Find where the given text appears and provide that cell's center as [X, Y] coordinate. 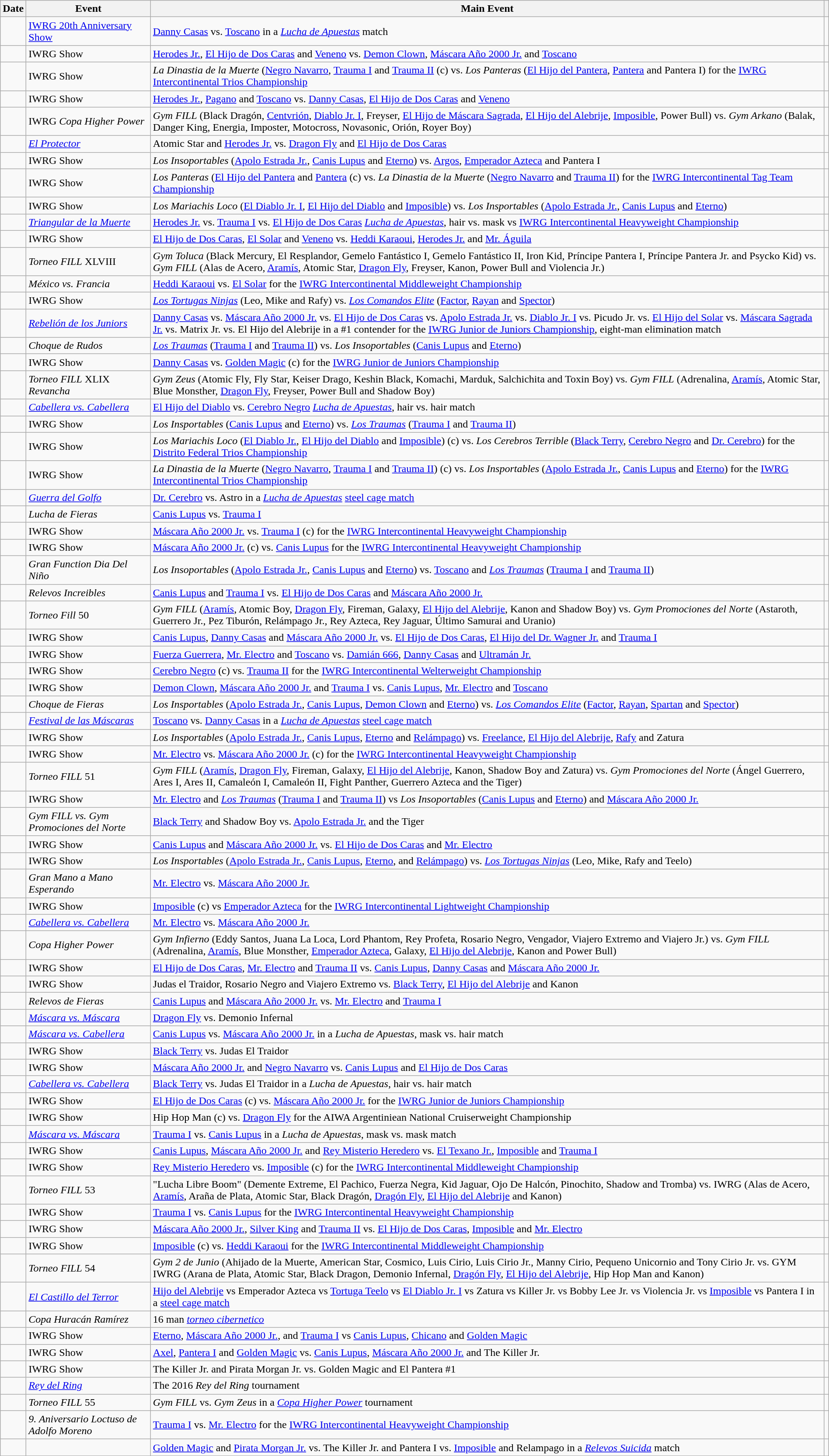
9. Aniversario Loctuso de Adolfo Moreno [88, 1425]
Torneo FILL 51 [88, 776]
Los Traumas (Trauma I and Trauma II) vs. Los Insoportables (Canis Lupus and Eterno) [487, 346]
Trauma I vs. Canis Lupus for the IWRG Intercontinental Heavyweight Championship [487, 1213]
Copa Huracán Ramírez [88, 1319]
Máscara Año 2000 Jr. and Negro Navarro vs. Canis Lupus and El Hijo de Dos Caras [487, 1067]
México vs. Francia [88, 284]
Relevos Increibles [88, 592]
Gym FILL vs. Gym Promociones del Norte [88, 822]
Copa Higher Power [88, 945]
Rey Misterio Heredero vs. Imposible (c) for the IWRG Intercontinental Middleweight Championship [487, 1167]
Hip Hop Man (c) vs. Dragon Fly for the AIWA Argentiniean National Cruiserweight Championship [487, 1117]
Rey del Ring [88, 1386]
El Protector [88, 144]
Los Insportables (Apolo Estrada Jr., Canis Lupus, Eterno, and Relámpago) vs. Los Tortugas Ninjas (Leo, Mike, Rafy and Teelo) [487, 861]
Toscano vs. Danny Casas in a Lucha de Apuestas steel cage match [487, 721]
Guerra del Golfo [88, 497]
Canis Lupus, Danny Casas and Máscara Año 2000 Jr. vs. El Hijo de Dos Caras, El Hijo del Dr. Wagner Jr. and Trauma I [487, 638]
Canis Lupus and Máscara Año 2000 Jr. vs. El Hijo de Dos Caras and Mr. Electro [487, 844]
Los Mariachis Loco (El Diablo Jr. I, El Hijo del Diablo and Imposible) vs. Los Insportables (Apolo Estrada Jr., Canis Lupus and Eterno) [487, 205]
Relevos de Fieras [88, 1001]
Herodes Jr. vs. Trauma I vs. El Hijo de Dos Caras Lucha de Apuestas, hair vs. mask vs IWRG Intercontinental Heavyweight Championship [487, 222]
Judas el Traidor, Rosario Negro and Viajero Extremo vs. Black Terry, El Hijo del Alebrije and Kanon [487, 984]
Canis Lupus vs. Trauma I [487, 514]
Date [13, 9]
Máscara Año 2000 Jr. vs. Trauma I (c) for the IWRG Intercontinental Heavyweight Championship [487, 531]
Main Event [487, 9]
Máscara Año 2000 Jr. (c) vs. Canis Lupus for the IWRG Intercontinental Heavyweight Championship [487, 547]
Torneo FILL 54 [88, 1268]
Trauma I vs. Canis Lupus in a Lucha de Apuestas, mask vs. mask match [487, 1134]
Rebelión de los Juniors [88, 323]
Lucha de Fieras [88, 514]
IWRG Copa Higher Power [88, 122]
Los Insoportables (Apolo Estrada Jr., Canis Lupus and Eterno) vs. Argos, Emperador Azteca and Pantera I [487, 160]
Torneo FILL XLIX Revancha [88, 385]
Danny Casas vs. Toscano in a Lucha de Apuestas match [487, 31]
16 man torneo cibernetico [487, 1319]
Mr. Electro and Los Traumas (Trauma I and Trauma II) vs Los Insoportables (Canis Lupus and Eterno) and Máscara Año 2000 Jr. [487, 799]
El Hijo del Diablo vs. Cerebro Negro Lucha de Apuestas, hair vs. hair match [487, 407]
El Hijo de Dos Caras, El Solar and Veneno vs. Heddi Karaoui, Herodes Jr. and Mr. Águila [487, 239]
El Hijo de Dos Caras (c) vs. Máscara Año 2000 Jr. for the IWRG Junior de Juniors Championship [487, 1101]
Choque de Rudos [88, 346]
Torneo FILL 55 [88, 1402]
Festival de las Máscaras [88, 721]
Torneo Fill 50 [88, 615]
Fuerza Guerrera, Mr. Electro and Toscano vs. Damián 666, Danny Casas and Ultramán Jr. [487, 654]
Los Tortugas Ninjas (Leo, Mike and Rafy) vs. Los Comandos Elite (Factor, Rayan and Spector) [487, 301]
Dr. Cerebro vs. Astro in a Lucha de Apuestas steel cage match [487, 497]
Herodes Jr., El Hijo de Dos Caras and Veneno vs. Demon Clown, Máscara Año 2000 Jr. and Toscano [487, 54]
Mr. Electro vs. Máscara Año 2000 Jr. (c) for the IWRG Intercontinental Heavyweight Championship [487, 754]
Black Terry and Shadow Boy vs. Apolo Estrada Jr. and the Tiger [487, 822]
The Killer Jr. and Pirata Morgan Jr. vs. Golden Magic and El Pantera #1 [487, 1369]
Triangular de la Muerte [88, 222]
Canis Lupus and Máscara Año 2000 Jr. vs. Mr. Electro and Trauma I [487, 1001]
Choque de Fieras [88, 704]
Herodes Jr., Pagano and Toscano vs. Danny Casas, El Hijo de Dos Caras and Veneno [487, 99]
Los Insportables (Apolo Estrada Jr., Canis Lupus, Eterno and Relámpago) vs. Freelance, El Hijo del Alebrije, Rafy and Zatura [487, 737]
Los Insportables (Canis Lupus and Eterno) vs. Los Traumas (Trauma I and Trauma II) [487, 424]
Los Insportables (Apolo Estrada Jr., Canis Lupus, Demon Clown and Eterno) vs. Los Comandos Elite (Factor, Rayan, Spartan and Spector) [487, 704]
Imposible (c) vs Emperador Azteca for the IWRG Intercontinental Lightweight Championship [487, 906]
Black Terry vs. Judas El Traidor in a Lucha de Apuestas, hair vs. hair match [487, 1084]
Cerebro Negro (c) vs. Trauma II for the IWRG Intercontinental Welterweight Championship [487, 671]
Atomic Star and Herodes Jr. vs. Dragon Fly and El Hijo de Dos Caras [487, 144]
Máscara vs. Cabellera [88, 1034]
El Castillo del Terror [88, 1296]
Canis Lupus vs. Máscara Año 2000 Jr. in a Lucha de Apuestas, mask vs. hair match [487, 1034]
Black Terry vs. Judas El Traidor [487, 1051]
El Hijo de Dos Caras, Mr. Electro and Trauma II vs. Canis Lupus, Danny Casas and Máscara Año 2000 Jr. [487, 968]
Torneo FILL XLVIII [88, 261]
Heddi Karaoui vs. El Solar for the IWRG Intercontinental Middleweight Championship [487, 284]
Canis Lupus and Trauma I vs. El Hijo de Dos Caras and Máscara Año 2000 Jr. [487, 592]
Trauma I vs. Mr. Electro for the IWRG Intercontinental Heavyweight Championship [487, 1425]
Máscara Año 2000 Jr., Silver King and Trauma II vs. El Hijo de Dos Caras, Imposible and Mr. Electro [487, 1229]
Imposible (c) vs. Heddi Karaoui for the IWRG Intercontinental Middleweight Championship [487, 1246]
IWRG 20th Anniversary Show [88, 31]
Axel, Pantera I and Golden Magic vs. Canis Lupus, Máscara Año 2000 Jr. and The Killer Jr. [487, 1352]
Torneo FILL 53 [88, 1190]
Demon Clown, Máscara Año 2000 Jr. and Trauma I vs. Canis Lupus, Mr. Electro and Toscano [487, 688]
Canis Lupus, Máscara Año 2000 Jr. and Rey Misterio Heredero vs. El Texano Jr., Imposible and Trauma I [487, 1150]
Los Insoportables (Apolo Estrada Jr., Canis Lupus and Eterno) vs. Toscano and Los Traumas (Trauma I and Trauma II) [487, 570]
Dragon Fly vs. Demonio Infernal [487, 1018]
Gran Mano a Mano Esperando [88, 883]
The 2016 Rey del Ring tournament [487, 1386]
Gran Function Dia Del Niño [88, 570]
Golden Magic and Pirata Morgan Jr. vs. The Killer Jr. and Pantera I vs. Imposible and Relampago in a Relevos Suicida match [487, 1447]
Eterno, Máscara Año 2000 Jr., and Trauma I vs Canis Lupus, Chicano and Golden Magic [487, 1336]
Event [88, 9]
Danny Casas vs. Golden Magic (c) for the IWRG Junior de Juniors Championship [487, 362]
Gym FILL vs. Gym Zeus in a Copa Higher Power tournament [487, 1402]
